Return (x, y) of the center of cell containing provided text 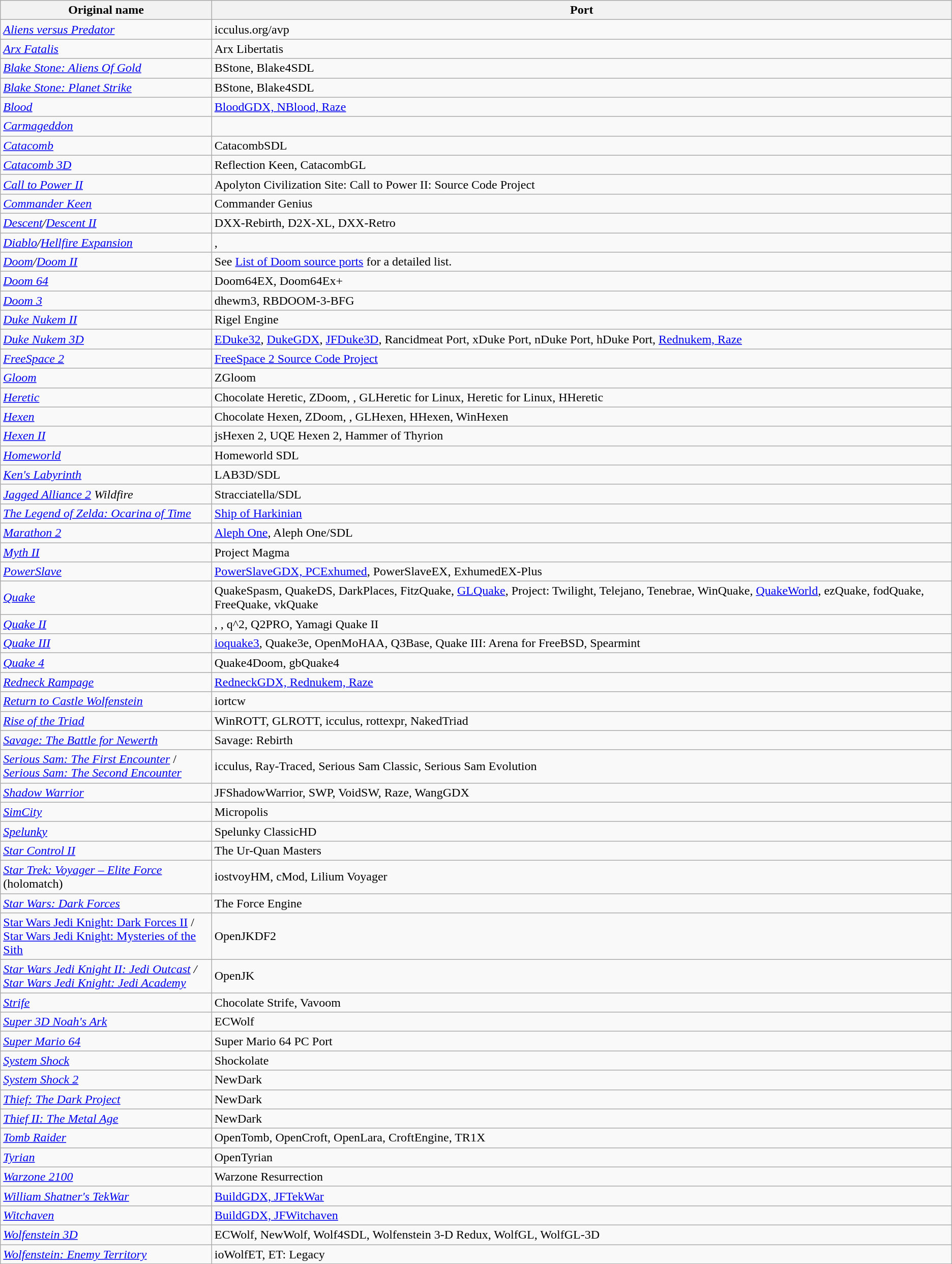
PowerSlave (106, 572)
dhewm3, RBDOOM-3-BFG (582, 301)
EDuke32, DukeGDX, JFDuke3D, Rancidmeat Port, xDuke Port, nDuke Port, hDuke Port, Rednukem, Raze (582, 339)
Chocolate Heretic, ZDoom, , GLHeretic for Linux, Heretic for Linux, HHeretic (582, 397)
Marathon 2 (106, 533)
The Force Engine (582, 903)
Hexen II (106, 436)
Port (582, 10)
icculus, Ray-Traced, Serious Sam Classic, Serious Sam Evolution (582, 766)
Star Wars Jedi Knight II: Jedi Outcast /Star Wars Jedi Knight: Jedi Academy (106, 977)
Myth II (106, 552)
Carmageddon (106, 126)
Star Wars Jedi Knight: Dark Forces II / Star Wars Jedi Knight: Mysteries of the Sith (106, 936)
Diablo/Hellfire Expansion (106, 243)
Tyrian (106, 1157)
Descent/Descent II (106, 223)
, , q^2, Q2PRO, Yamagi Quake II (582, 624)
The Ur-Quan Masters (582, 850)
Stracciatella/SDL (582, 494)
Rigel Engine (582, 320)
Return to Castle Wolfenstein (106, 701)
OpenJK (582, 977)
Shadow Warrior (106, 792)
ECWolf, NewWolf, Wolf4SDL, Wolfenstein 3-D Redux, WolfGL, WolfGL-3D (582, 1234)
DXX-Rebirth, D2X-XL, DXX-Retro (582, 223)
Super Mario 64 PC Port (582, 1041)
Star Trek: Voyager – Elite Force (holomatch) (106, 877)
Blood (106, 107)
Serious Sam: The First Encounter / Serious Sam: The Second Encounter (106, 766)
ECWolf (582, 1022)
Catacomb (106, 145)
Arx Fatalis (106, 49)
WinROTT, GLROTT, icculus, rottexpr, NakedTriad (582, 721)
Warzone 2100 (106, 1177)
OpenTomb, OpenCroft, OpenLara, CroftEngine, TR1X (582, 1138)
System Shock 2 (106, 1080)
Gloom (106, 378)
iostvoyHM, cMod, Lilium Voyager (582, 877)
Super 3D Noah's Ark (106, 1022)
icculus.org/avp (582, 30)
Doom64EX, Doom64Ex+ (582, 281)
CatacombSDL (582, 145)
OpenTyrian (582, 1157)
Jagged Alliance 2 Wildfire (106, 494)
Commander Keen (106, 203)
Ship of Harkinian (582, 513)
Duke Nukem II (106, 320)
Quake II (106, 624)
ZGloom (582, 378)
Apolyton Civilization Site: Call to Power II: Source Code Project (582, 184)
LAB3D/SDL (582, 475)
Strife (106, 1003)
Chocolate Strife, Vavoom (582, 1003)
Star Control II (106, 850)
Spelunky ClassicHD (582, 831)
BuildGDX, JFWitchaven (582, 1215)
Tomb Raider (106, 1138)
The Legend of Zelda: Ocarina of Time (106, 513)
Quake 4 (106, 663)
RedneckGDX, Rednukem, Raze (582, 682)
, (582, 243)
System Shock (106, 1061)
Thief II: The Metal Age (106, 1119)
Micropolis (582, 812)
Warzone Resurrection (582, 1177)
Blake Stone: Aliens Of Gold (106, 68)
Spelunky (106, 831)
Quake (106, 598)
Quake III (106, 643)
BloodGDX, NBlood, Raze (582, 107)
BuildGDX, JFTekWar (582, 1196)
Duke Nukem 3D (106, 339)
ioWolfET, ET: Legacy (582, 1254)
Commander Genius (582, 203)
FreeSpace 2 (106, 359)
ioquake3, Quake3e, OpenMoHAA, Q3Base, Quake III: Arena for FreeBSD, Spearmint (582, 643)
Project Magma (582, 552)
Arx Libertatis (582, 49)
Call to Power II (106, 184)
Wolfenstein 3D (106, 1234)
Aliens versus Predator (106, 30)
Redneck Rampage (106, 682)
Heretic (106, 397)
Blake Stone: Planet Strike (106, 87)
Original name (106, 10)
Shockolate (582, 1061)
OpenJKDF2 (582, 936)
iortcw (582, 701)
FreeSpace 2 Source Code Project (582, 359)
Thief: The Dark Project (106, 1099)
Savage: Rebirth (582, 740)
SimCity (106, 812)
Star Wars: Dark Forces (106, 903)
JFShadowWarrior, SWP, VoidSW, Raze, WangGDX (582, 792)
Reflection Keen, CatacombGL (582, 165)
Homeworld SDL (582, 455)
Catacomb 3D (106, 165)
Doom 3 (106, 301)
Savage: The Battle for Newerth (106, 740)
Hexen (106, 417)
Super Mario 64 (106, 1041)
PowerSlaveGDX, PCExhumed, PowerSlaveEX, ExhumedEX-Plus (582, 572)
Ken's Labyrinth (106, 475)
Aleph One, Aleph One/SDL (582, 533)
Chocolate Hexen, ZDoom, , GLHexen, HHexen, WinHexen (582, 417)
William Shatner's TekWar (106, 1196)
See List of Doom source ports for a detailed list. (582, 262)
Homeworld (106, 455)
Quake4Doom, gbQuake4 (582, 663)
Doom 64 (106, 281)
jsHexen 2, UQE Hexen 2, Hammer of Thyrion (582, 436)
Doom/Doom II (106, 262)
Rise of the Triad (106, 721)
Wolfenstein: Enemy Territory (106, 1254)
Witchaven (106, 1215)
